Output the [x, y] coordinate of the center of the cell containing the given text.  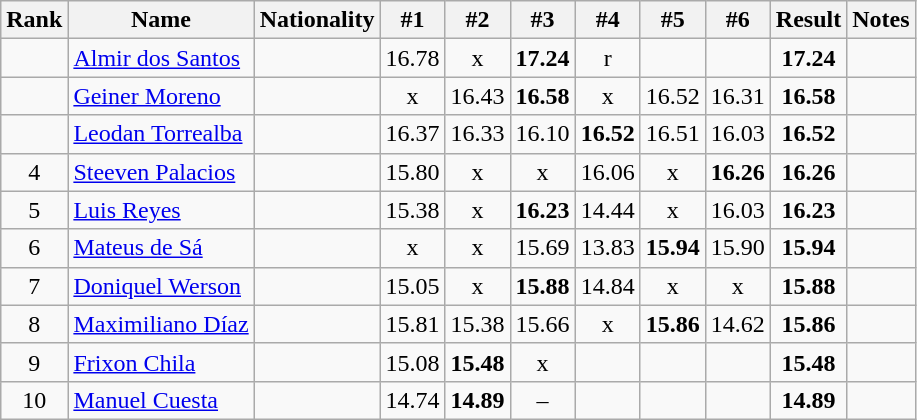
Notes [881, 20]
– [542, 400]
Geiner Moreno [161, 96]
15.69 [542, 248]
Luis Reyes [161, 210]
#5 [672, 20]
16.10 [542, 134]
9 [34, 362]
8 [34, 324]
15.05 [412, 286]
r [608, 58]
14.44 [608, 210]
Name [161, 20]
6 [34, 248]
16.37 [412, 134]
Leodan Torrealba [161, 134]
#3 [542, 20]
16.78 [412, 58]
Result [808, 20]
Maximiliano Díaz [161, 324]
#6 [738, 20]
Rank [34, 20]
16.43 [478, 96]
Steeven Palacios [161, 172]
Doniquel Werson [161, 286]
5 [34, 210]
16.31 [738, 96]
14.84 [608, 286]
15.90 [738, 248]
#1 [412, 20]
Frixon Chila [161, 362]
Manuel Cuesta [161, 400]
#4 [608, 20]
16.06 [608, 172]
Nationality [317, 20]
15.81 [412, 324]
14.74 [412, 400]
Almir dos Santos [161, 58]
16.33 [478, 134]
15.66 [542, 324]
10 [34, 400]
7 [34, 286]
4 [34, 172]
15.80 [412, 172]
13.83 [608, 248]
15.08 [412, 362]
14.62 [738, 324]
16.51 [672, 134]
Mateus de Sá [161, 248]
#2 [478, 20]
